Locate the cell with the specified text and output its [x, y] center coordinate. 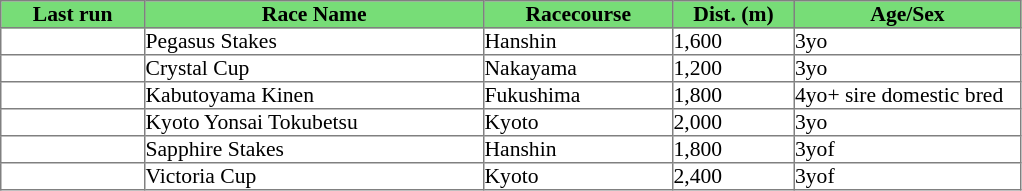
2,000 [734, 122]
1,600 [734, 42]
Crystal Cup [314, 68]
Race Name [314, 14]
Sapphire Stakes [314, 150]
Victoria Cup [314, 176]
Kabutoyama Kinen [314, 96]
4yo+ sire domestic bred [907, 96]
1,200 [734, 68]
Last run [73, 14]
Pegasus Stakes [314, 42]
Age/Sex [907, 14]
Racecourse [578, 14]
Nakayama [578, 68]
Fukushima [578, 96]
2,400 [734, 176]
Dist. (m) [734, 14]
Kyoto Yonsai Tokubetsu [314, 122]
